Output the [x, y] coordinate of the center of the cell containing the given text.  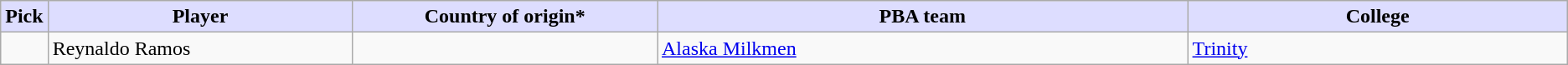
College [1377, 17]
Pick [24, 17]
Player [200, 17]
Reynaldo Ramos [200, 48]
Country of origin* [505, 17]
Trinity [1377, 48]
PBA team [922, 17]
Alaska Milkmen [922, 48]
